Return the [X, Y] coordinate for the center point of the cell that contains the specified text.  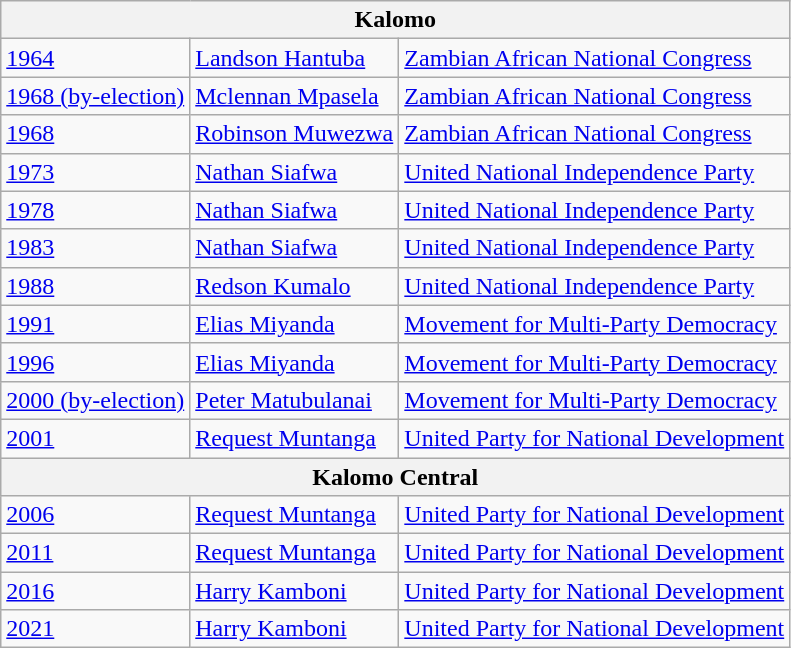
Mclennan Mpasela [294, 96]
1991 [96, 324]
2001 [96, 438]
Redson Kumalo [294, 286]
1983 [96, 248]
1973 [96, 172]
Robinson Muwezwa [294, 134]
2016 [96, 591]
2000 (by-election) [96, 400]
1968 (by-election) [96, 96]
2006 [96, 515]
Peter Matubulanai [294, 400]
1968 [96, 134]
2021 [96, 629]
Landson Hantuba [294, 58]
Kalomo Central [396, 477]
1996 [96, 362]
Kalomo [396, 20]
2011 [96, 553]
1988 [96, 286]
1978 [96, 210]
1964 [96, 58]
